Find where the given text appears and provide that cell's center as (X, Y) coordinate. 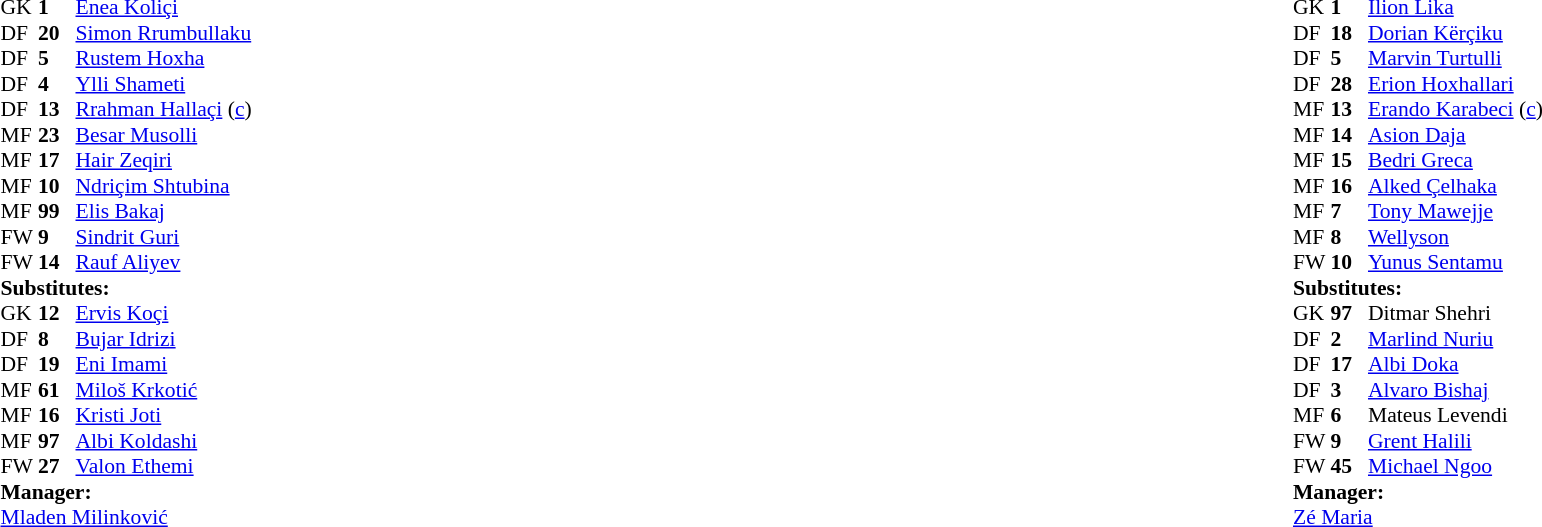
61 (57, 390)
Rrahman Hallaçi (c) (164, 109)
Sindrit Guri (164, 237)
7 (1349, 211)
6 (1349, 415)
20 (57, 33)
Eni Imami (164, 365)
27 (57, 467)
Kristi Joti (164, 415)
Ervis Koçi (164, 313)
15 (1349, 161)
Substitutes: (126, 288)
Valon Ethemi (164, 467)
19 (57, 365)
4 (57, 84)
12 (57, 313)
Rustem Hoxha (164, 59)
99 (57, 211)
Ylli Shameti (164, 84)
Albi Koldashi (164, 441)
28 (1349, 84)
2 (1349, 339)
23 (57, 135)
Besar Musolli (164, 135)
18 (1349, 33)
Miloš Krkotić (164, 390)
Elis Bakaj (164, 211)
45 (1349, 467)
Bujar Idrizi (164, 339)
3 (1349, 390)
Manager: (126, 492)
Simon Rrumbullaku (164, 33)
Hair Zeqiri (164, 161)
Rauf Aliyev (164, 263)
Ndriçim Shtubina (164, 186)
